Return (X, Y) of the center of cell containing provided text 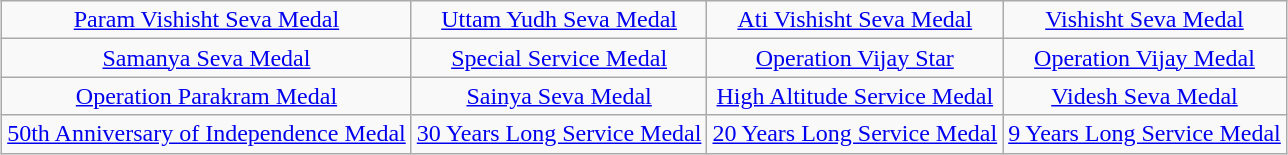
Operation Vijay Medal (1145, 58)
High Altitude Service Medal (855, 96)
Samanya Seva Medal (207, 58)
Param Vishisht Seva Medal (207, 20)
Uttam Yudh Seva Medal (559, 20)
50th Anniversary of Independence Medal (207, 134)
Special Service Medal (559, 58)
Sainya Seva Medal (559, 96)
Operation Vijay Star (855, 58)
9 Years Long Service Medal (1145, 134)
Operation Parakram Medal (207, 96)
20 Years Long Service Medal (855, 134)
Ati Vishisht Seva Medal (855, 20)
Vishisht Seva Medal (1145, 20)
Videsh Seva Medal (1145, 96)
30 Years Long Service Medal (559, 134)
